For the text-containing cell, return its midpoint in (x, y) coordinate format. 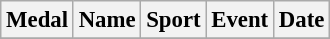
Event (240, 20)
Name (107, 20)
Date (301, 20)
Sport (174, 20)
Medal (38, 20)
